Capture the cell that displays the provided text and extract its [x, y] central coordinate. 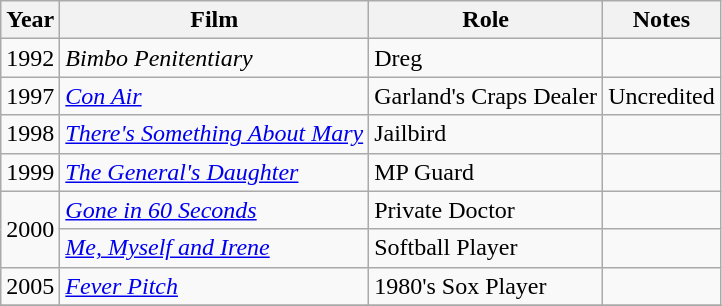
Role [486, 20]
Garland's Craps Dealer [486, 96]
Bimbo Penitentiary [214, 58]
Uncredited [662, 96]
There's Something About Mary [214, 134]
Dreg [486, 58]
Fever Pitch [214, 286]
Softball Player [486, 248]
MP Guard [486, 172]
1999 [30, 172]
Gone in 60 Seconds [214, 210]
Jailbird [486, 134]
Con Air [214, 96]
Me, Myself and Irene [214, 248]
2000 [30, 229]
1998 [30, 134]
1997 [30, 96]
2005 [30, 286]
1980's Sox Player [486, 286]
Film [214, 20]
1992 [30, 58]
Private Doctor [486, 210]
Year [30, 20]
The General's Daughter [214, 172]
Notes [662, 20]
